Scan for the cell matching the given text and deliver its [x, y] coordinate at center. 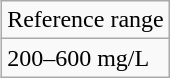
200–600 mg/L [86, 58]
Reference range [86, 20]
